Return (x, y) of the center of cell containing provided text 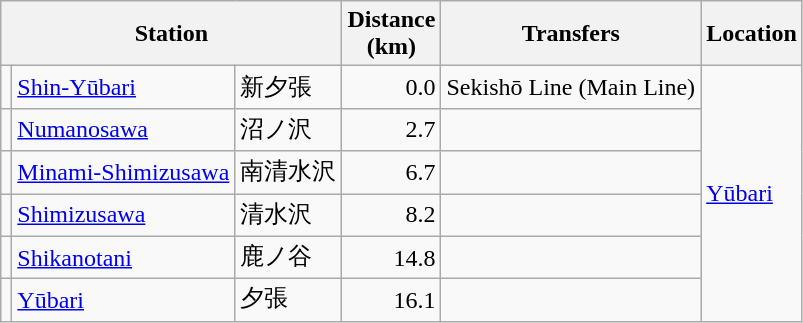
Shikanotani (124, 258)
0.0 (392, 88)
Minami-Shimizusawa (124, 172)
Numanosawa (124, 130)
8.2 (392, 216)
鹿ノ谷 (288, 258)
Transfers (571, 34)
Shin-Yūbari (124, 88)
Distance(km) (392, 34)
沼ノ沢 (288, 130)
16.1 (392, 300)
南清水沢 (288, 172)
Location (752, 34)
夕張 (288, 300)
Shimizusawa (124, 216)
Sekishō Line (Main Line) (571, 88)
6.7 (392, 172)
Station (172, 34)
2.7 (392, 130)
清水沢 (288, 216)
新夕張 (288, 88)
14.8 (392, 258)
